Scan for the cell matching the given text and deliver its (x, y) coordinate at center. 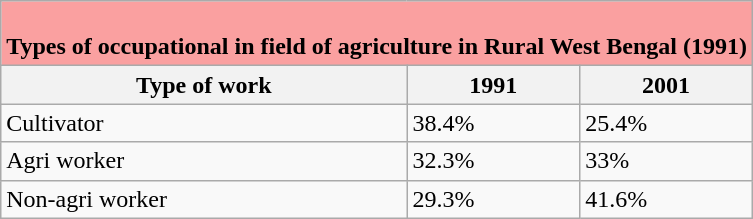
Type of work (204, 85)
38.4% (494, 123)
25.4% (666, 123)
29.3% (494, 199)
33% (666, 161)
Non-agri worker (204, 199)
41.6% (666, 199)
Agri worker (204, 161)
1991 (494, 85)
2001 (666, 85)
Cultivator (204, 123)
Types of occupational in field of agriculture in Rural West Bengal (1991) (377, 34)
32.3% (494, 161)
